Detect which cell encompasses the target text, then output its [x, y] center coordinate. 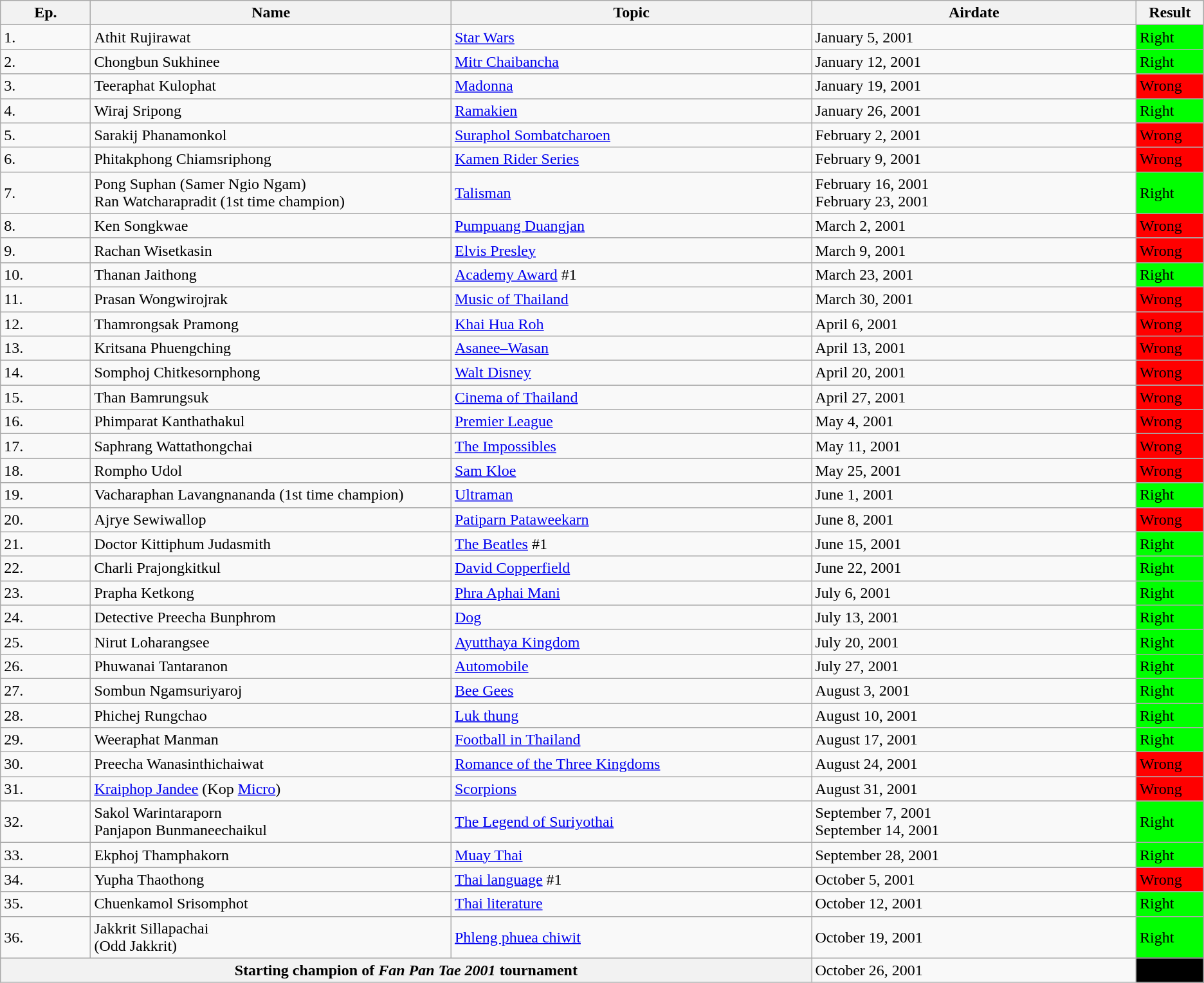
July 20, 2001 [974, 642]
Music of Thailand [632, 299]
23. [46, 593]
24. [46, 617]
September 7, 2001 September 14, 2001 [974, 822]
June 15, 2001 [974, 544]
Prasan Wongwirojrak [271, 299]
January 5, 2001 [974, 37]
Preecha Wanasinthichaiwat [271, 764]
19. [46, 495]
16. [46, 422]
Kraiphop Jandee (Kop Micro) [271, 789]
Kamen Rider Series [632, 159]
January 19, 2001 [974, 86]
February 9, 2001 [974, 159]
June 1, 2001 [974, 495]
Name [271, 13]
March 2, 2001 [974, 226]
April 27, 2001 [974, 397]
13. [46, 348]
Romance of the Three Kingdoms [632, 764]
27. [46, 690]
May 11, 2001 [974, 446]
Result [1169, 13]
4. [46, 111]
Detective Preecha Bunphrom [271, 617]
12. [46, 323]
30. [46, 764]
Patiparn Pataweekarn [632, 519]
18. [46, 471]
Khai Hua Roh [632, 323]
August 10, 2001 [974, 716]
Saphrang Wattathongchai [271, 446]
Muay Thai [632, 855]
April 13, 2001 [974, 348]
Phichej Rungchao [271, 716]
22. [46, 568]
Airdate [974, 13]
Bee Gees [632, 690]
The Beatles #1 [632, 544]
Academy Award #1 [632, 275]
Prapha Ketkong [271, 593]
Walt Disney [632, 373]
Scorpions [632, 789]
Luk thung [632, 716]
January 26, 2001 [974, 111]
21. [46, 544]
Ramakien [632, 111]
August 24, 2001 [974, 764]
March 30, 2001 [974, 299]
Wiraj Sripong [271, 111]
Elvis Presley [632, 250]
Somphoj Chitkesornphong [271, 373]
Than Bamrungsuk [271, 397]
October 12, 2001 [974, 904]
October 5, 2001 [974, 879]
Suraphol Sombatcharoen [632, 135]
Sakol WarintarapornPanjapon Bunmaneechaikul [271, 822]
July 6, 2001 [974, 593]
Kritsana Phuengching [271, 348]
Asanee–Wasan [632, 348]
7. [46, 193]
26. [46, 666]
August 31, 2001 [974, 789]
Jakkrit Sillapachai (Odd Jakkrit) [271, 937]
10. [46, 275]
Weeraphat Manman [271, 740]
Ayutthaya Kingdom [632, 642]
Yupha Thaothong [271, 879]
Phuwanai Tantaranon [271, 666]
June 8, 2001 [974, 519]
Starting champion of Fan Pan Tae 2001 tournament [406, 970]
Cinema of Thailand [632, 397]
Charli Prajongkitkul [271, 568]
Phitakphong Chiamsriphong [271, 159]
8. [46, 226]
Nirut Loharangsee [271, 642]
Ep. [46, 13]
Rachan Wisetkasin [271, 250]
20. [46, 519]
Thamrongsak Pramong [271, 323]
The Impossibles [632, 446]
May 4, 2001 [974, 422]
Madonna [632, 86]
July 27, 2001 [974, 666]
Chongbun Sukhinee [271, 62]
15. [46, 397]
28. [46, 716]
9. [46, 250]
Sam Kloe [632, 471]
June 22, 2001 [974, 568]
34. [46, 879]
Athit Rujirawat [271, 37]
David Copperfield [632, 568]
October 26, 2001 [974, 970]
33. [46, 855]
Phleng phuea chiwit [632, 937]
Football in Thailand [632, 740]
Phimparat Kanthathakul [271, 422]
17. [46, 446]
Thai literature [632, 904]
Teeraphat Kulophat [271, 86]
August 3, 2001 [974, 690]
32. [46, 822]
5. [46, 135]
Doctor Kittiphum Judasmith [271, 544]
April 6, 2001 [974, 323]
October 19, 2001 [974, 937]
Ultraman [632, 495]
Rompho Udol [271, 471]
Vacharaphan Lavangnananda (1st time champion) [271, 495]
February 16, 2001 February 23, 2001 [974, 193]
Mitr Chaibancha [632, 62]
Phra Aphai Mani [632, 593]
April 20, 2001 [974, 373]
Dog [632, 617]
Pumpuang Duangjan [632, 226]
March 9, 2001 [974, 250]
36. [46, 937]
Chuenkamol Srisomphot [271, 904]
1. [46, 37]
Sarakij Phanamonkol [271, 135]
31. [46, 789]
May 25, 2001 [974, 471]
3. [46, 86]
Ken Songkwae [271, 226]
January 12, 2001 [974, 62]
Premier League [632, 422]
Sombun Ngamsuriyaroj [271, 690]
July 13, 2001 [974, 617]
Thanan Jaithong [271, 275]
2. [46, 62]
Pong Suphan (Samer Ngio Ngam)Ran Watcharapradit (1st time champion) [271, 193]
11. [46, 299]
Ajrye Sewiwallop [271, 519]
35. [46, 904]
The Legend of Suriyothai [632, 822]
Ekphoj Thamphakorn [271, 855]
Topic [632, 13]
Talisman [632, 193]
March 23, 2001 [974, 275]
Automobile [632, 666]
Star Wars [632, 37]
6. [46, 159]
29. [46, 740]
February 2, 2001 [974, 135]
August 17, 2001 [974, 740]
September 28, 2001 [974, 855]
Thai language #1 [632, 879]
25. [46, 642]
14. [46, 373]
